Detect which cell encompasses the target text, then output its (X, Y) center coordinate. 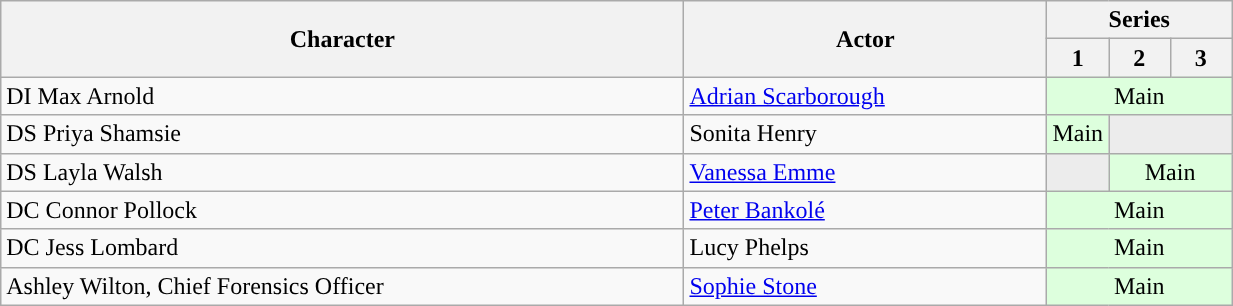
3 (1201, 58)
1 (1078, 58)
DC Connor Pollock (342, 210)
DS Layla Walsh (342, 172)
DS Priya Shamsie (342, 134)
Lucy Phelps (866, 248)
Series (1140, 20)
Peter Bankolé (866, 210)
Sonita Henry (866, 134)
Vanessa Emme (866, 172)
Adrian Scarborough (866, 96)
2 (1140, 58)
Sophie Stone (866, 286)
Actor (866, 39)
DI Max Arnold (342, 96)
Character (342, 39)
DC Jess Lombard (342, 248)
Ashley Wilton, Chief Forensics Officer (342, 286)
